Locate the cell with the specified text and output its [X, Y] center coordinate. 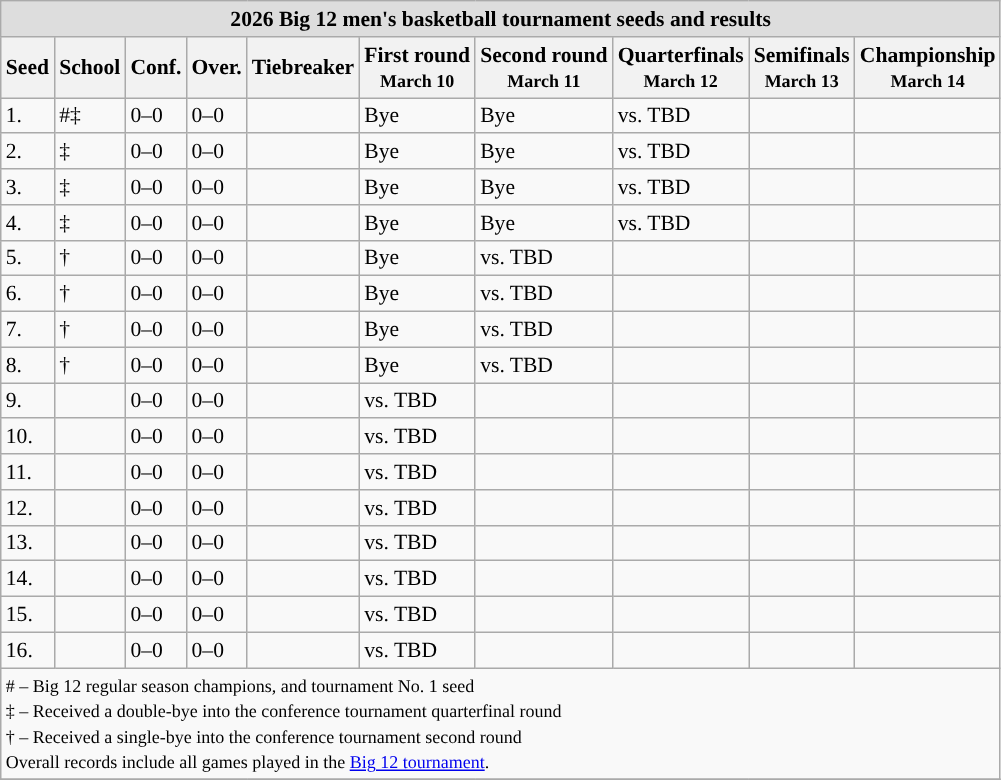
Seed [28, 68]
QuarterfinalsMarch 12 [681, 68]
2026 Big 12 men's basketball tournament seeds and results [501, 19]
12. [28, 508]
First roundMarch 10 [417, 68]
SemifinalsMarch 13 [802, 68]
Tiebreaker [303, 68]
Over. [216, 68]
9. [28, 401]
School [90, 68]
7. [28, 330]
ChampionshipMarch 14 [928, 68]
Second roundMarch 11 [544, 68]
4. [28, 223]
3. [28, 187]
2. [28, 152]
14. [28, 579]
1. [28, 116]
5. [28, 258]
11. [28, 472]
16. [28, 650]
Conf. [156, 68]
15. [28, 615]
13. [28, 543]
10. [28, 437]
8. [28, 365]
6. [28, 294]
#‡ [90, 116]
